Pinpoint the cell where the given text exists, returning its [X, Y] midpoint coordinate. 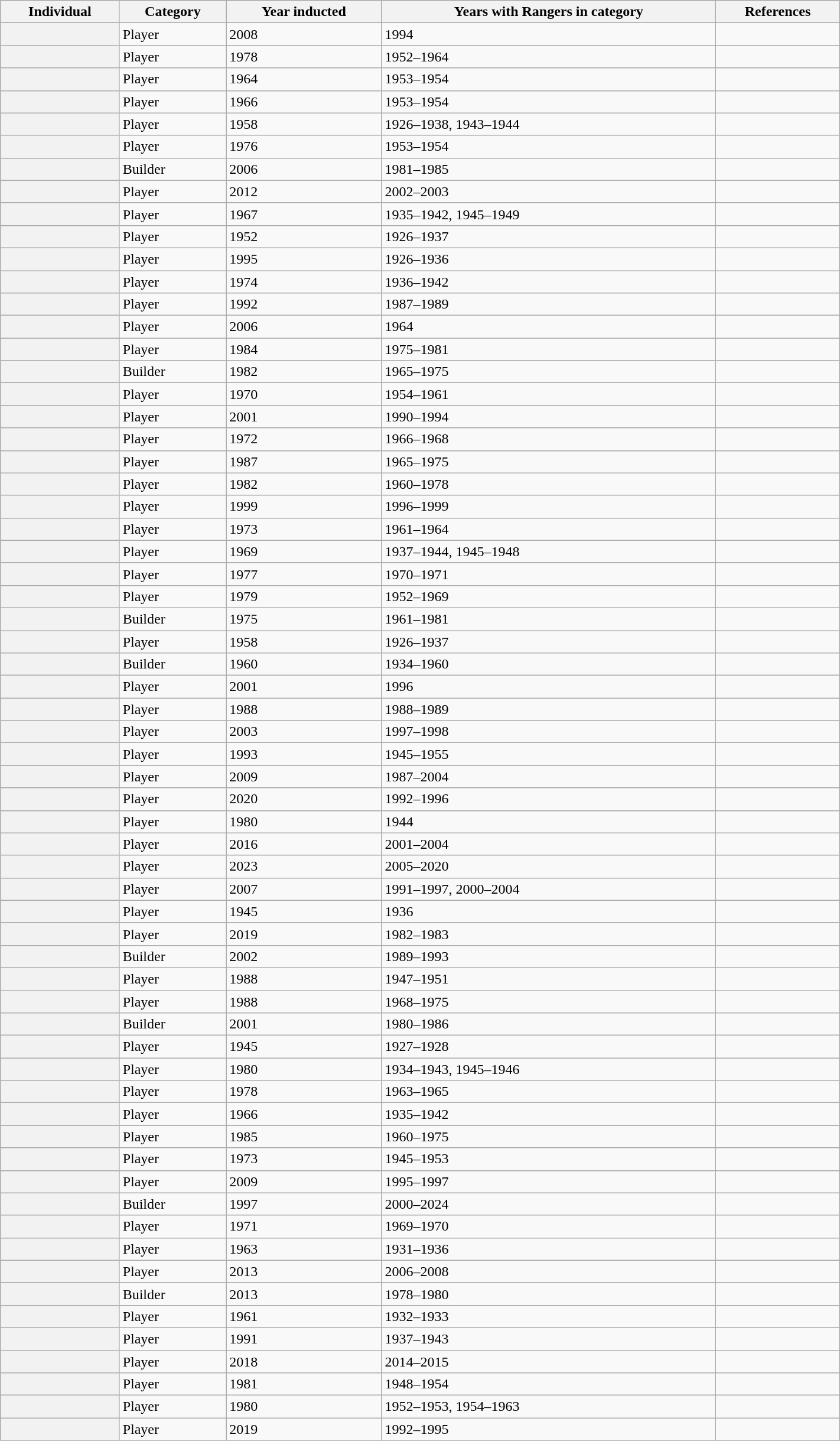
1987–2004 [549, 777]
1975 [304, 619]
1934–1960 [549, 664]
2002–2003 [549, 192]
1991 [304, 1339]
1952 [304, 236]
1967 [304, 214]
Year inducted [304, 12]
1981–1985 [549, 169]
1996 [549, 687]
1926–1936 [549, 259]
1969 [304, 551]
1960–1975 [549, 1137]
1972 [304, 439]
1997 [304, 1204]
1970–1971 [549, 574]
1992 [304, 304]
1932–1933 [549, 1316]
1945–1953 [549, 1159]
1961–1981 [549, 619]
1980–1986 [549, 1024]
1992–1996 [549, 799]
1937–1944, 1945–1948 [549, 551]
1963 [304, 1249]
1984 [304, 349]
1944 [549, 822]
2016 [304, 844]
1993 [304, 754]
1952–1969 [549, 596]
1945–1955 [549, 754]
1982–1983 [549, 934]
1960–1978 [549, 484]
1987 [304, 462]
1966–1968 [549, 439]
1987–1989 [549, 304]
1995–1997 [549, 1182]
2012 [304, 192]
2002 [304, 956]
Years with Rangers in category [549, 12]
Individual [60, 12]
1971 [304, 1226]
1990–1994 [549, 417]
2008 [304, 34]
2007 [304, 889]
1999 [304, 507]
1996–1999 [549, 507]
1975–1981 [549, 349]
1979 [304, 596]
1948–1954 [549, 1384]
1976 [304, 147]
1997–1998 [549, 732]
Category [172, 12]
1992–1995 [549, 1429]
1961 [304, 1316]
1981 [304, 1384]
2023 [304, 866]
2020 [304, 799]
1935–1942 [549, 1114]
2014–2015 [549, 1361]
1988–1989 [549, 709]
2005–2020 [549, 866]
1995 [304, 259]
2006–2008 [549, 1271]
1969–1970 [549, 1226]
1961–1964 [549, 529]
1952–1964 [549, 57]
1936 [549, 911]
1991–1997, 2000–2004 [549, 889]
1947–1951 [549, 979]
1935–1942, 1945–1949 [549, 214]
2000–2024 [549, 1204]
1952–1953, 1954–1963 [549, 1407]
1927–1928 [549, 1047]
1936–1942 [549, 282]
2003 [304, 732]
1970 [304, 394]
1963–1965 [549, 1092]
2018 [304, 1361]
1977 [304, 574]
1974 [304, 282]
1931–1936 [549, 1249]
References [778, 12]
1994 [549, 34]
1926–1938, 1943–1944 [549, 124]
1985 [304, 1137]
1978–1980 [549, 1294]
1968–1975 [549, 1002]
1934–1943, 1945–1946 [549, 1069]
1954–1961 [549, 394]
2001–2004 [549, 844]
1989–1993 [549, 956]
1937–1943 [549, 1339]
1960 [304, 664]
